Output the [X, Y] coordinate of the center of the cell containing the given text.  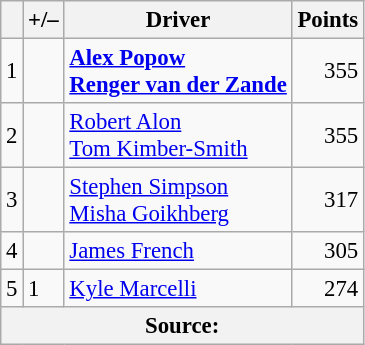
305 [328, 251]
3 [12, 200]
Driver [178, 20]
Kyle Marcelli [178, 289]
Robert Alon Tom Kimber-Smith [178, 136]
5 [12, 289]
James French [178, 251]
4 [12, 251]
Points [328, 20]
2 [12, 136]
274 [328, 289]
+/– [44, 20]
Stephen Simpson Misha Goikhberg [178, 200]
317 [328, 200]
Alex Popow Renger van der Zande [178, 72]
